Determine the (x, y) coordinate at the center of the cell enclosing the given text.  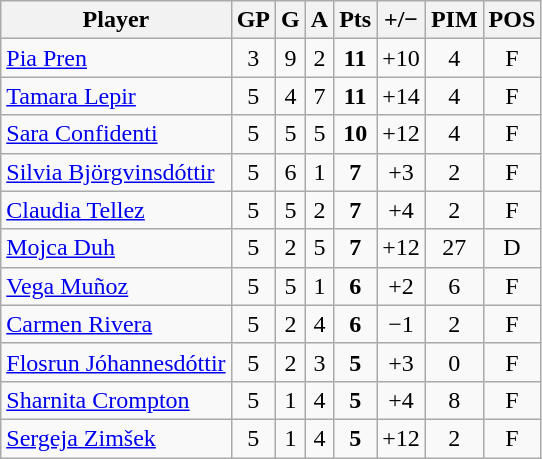
+14 (402, 96)
27 (454, 248)
Sharnita Crompton (116, 400)
POS (512, 20)
+2 (402, 286)
0 (454, 362)
Sara Confidenti (116, 134)
G (291, 20)
Pia Pren (116, 58)
8 (454, 400)
Mojca Duh (116, 248)
Carmen Rivera (116, 324)
Claudia Tellez (116, 210)
10 (356, 134)
9 (291, 58)
PIM (454, 20)
Player (116, 20)
GP (253, 20)
Sergeja Zimšek (116, 438)
+/− (402, 20)
Pts (356, 20)
+10 (402, 58)
−1 (402, 324)
Tamara Lepir (116, 96)
Flosrun Jóhannesdóttir (116, 362)
Silvia Björgvinsdóttir (116, 172)
D (512, 248)
Vega Muñoz (116, 286)
A (319, 20)
